Return [x, y] of the center of cell containing provided text 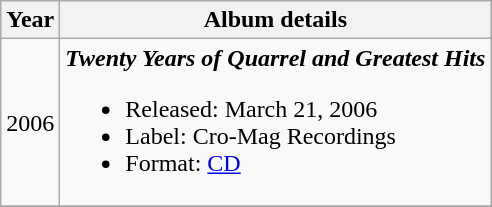
Album details [276, 20]
Twenty Years of Quarrel and Greatest HitsReleased: March 21, 2006Label: Cro-Mag RecordingsFormat: CD [276, 122]
Year [30, 20]
2006 [30, 122]
